Extract the [X, Y] coordinate from the center of the cell holding the provided text.  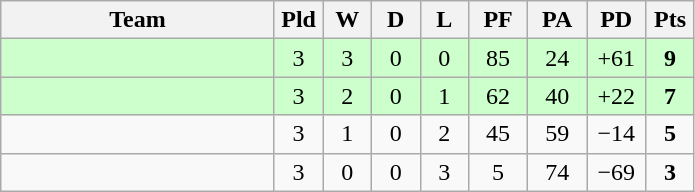
PD [616, 20]
Team [138, 20]
W [348, 20]
−69 [616, 172]
PA [558, 20]
74 [558, 172]
7 [670, 96]
Pts [670, 20]
62 [498, 96]
−14 [616, 134]
85 [498, 58]
40 [558, 96]
9 [670, 58]
+22 [616, 96]
PF [498, 20]
D [396, 20]
59 [558, 134]
24 [558, 58]
+61 [616, 58]
45 [498, 134]
L [444, 20]
Pld [298, 20]
